Output the (x, y) coordinate of the center of the cell containing the given text.  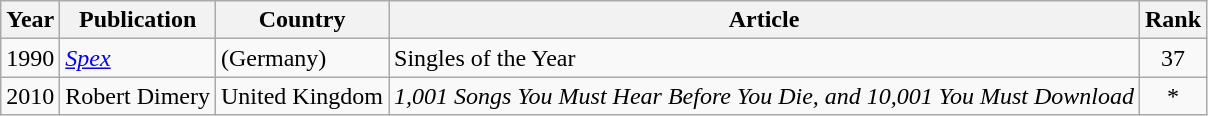
Publication (138, 20)
(Germany) (302, 58)
2010 (30, 96)
Spex (138, 58)
* (1172, 96)
Singles of the Year (764, 58)
1,001 Songs You Must Hear Before You Die, and 10,001 You Must Download (764, 96)
United Kingdom (302, 96)
Rank (1172, 20)
Article (764, 20)
Year (30, 20)
Robert Dimery (138, 96)
37 (1172, 58)
Country (302, 20)
1990 (30, 58)
